Locate the cell with the specified text and output its [x, y] center coordinate. 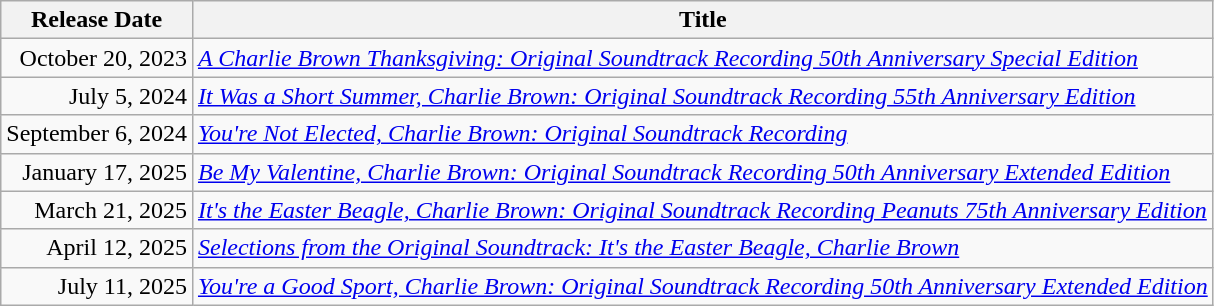
March 21, 2025 [97, 210]
Title [702, 20]
A Charlie Brown Thanksgiving: Original Soundtrack Recording 50th Anniversary Special Edition [702, 58]
Selections from the Original Soundtrack: It's the Easter Beagle, Charlie Brown [702, 248]
April 12, 2025 [97, 248]
July 11, 2025 [97, 286]
Release Date [97, 20]
You're a Good Sport, Charlie Brown: Original Soundtrack Recording 50th Anniversary Extended Edition [702, 286]
Be My Valentine, Charlie Brown: Original Soundtrack Recording 50th Anniversary Extended Edition [702, 172]
January 17, 2025 [97, 172]
It Was a Short Summer, Charlie Brown: Original Soundtrack Recording 55th Anniversary Edition [702, 96]
You're Not Elected, Charlie Brown: Original Soundtrack Recording [702, 134]
September 6, 2024 [97, 134]
July 5, 2024 [97, 96]
October 20, 2023 [97, 58]
It's the Easter Beagle, Charlie Brown: Original Soundtrack Recording Peanuts 75th Anniversary Edition [702, 210]
